Provide the (X, Y) coordinate of the cell's center where the given text is located.  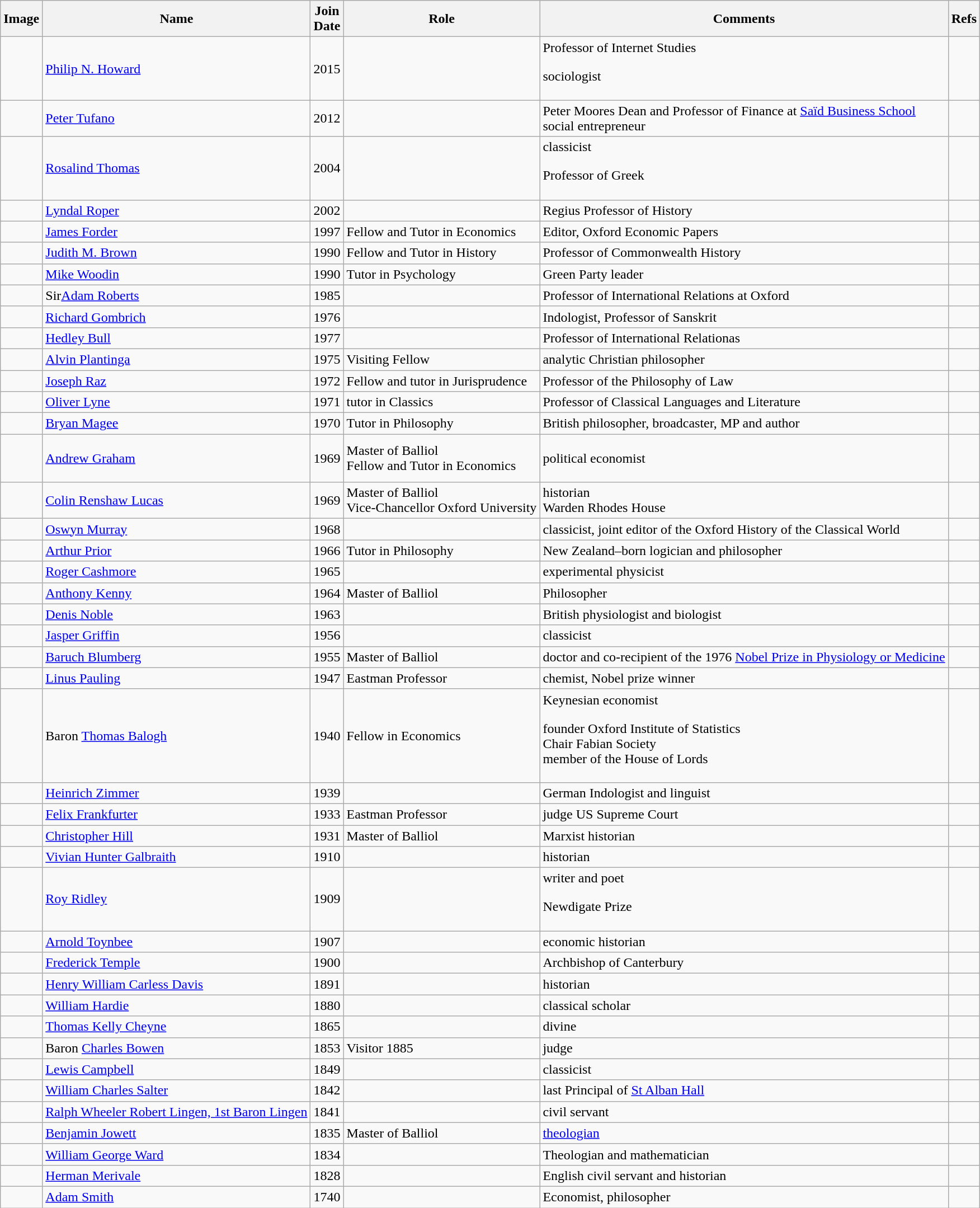
Arnold Toynbee (177, 942)
Tutor in Psychology (442, 274)
Herman Merivale (177, 1176)
Professor of International Relations at Oxford (744, 295)
Role (442, 19)
Christopher Hill (177, 835)
Visiting Fellow (442, 359)
Bryan Magee (177, 424)
SirAdam Roberts (177, 295)
Fellow and Tutor in Economics (442, 232)
Professor of the Philosophy of Law (744, 381)
Editor, Oxford Economic Papers (744, 232)
Linus Pauling (177, 678)
Professor of International Relationas (744, 338)
German Indologist and linguist (744, 793)
writer and poetNewdigate Prize (744, 900)
1849 (327, 1069)
Professor of Commonwealth History (744, 253)
Peter Moores Dean and Professor of Finance at Saïd Business Schoolsocial entrepreneur (744, 119)
Professor of Internet Studiessociologist (744, 68)
2004 (327, 168)
1931 (327, 835)
Denis Noble (177, 614)
classical scholar (744, 1005)
classicistProfessor of Greek (744, 168)
1965 (327, 572)
1971 (327, 402)
2002 (327, 210)
Fellow and Tutor in History (442, 253)
Green Party leader (744, 274)
Thomas Kelly Cheyne (177, 1027)
classicist, joint editor of the Oxford History of the Classical World (744, 529)
1956 (327, 636)
Philip N. Howard (177, 68)
William Hardie (177, 1005)
1966 (327, 551)
JoinDate (327, 19)
1834 (327, 1154)
Visitor 1885 (442, 1048)
British philosopher, broadcaster, MP and author (744, 424)
last Principal of St Alban Hall (744, 1091)
1907 (327, 942)
2015 (327, 68)
Professor of Classical Languages and Literature (744, 402)
Lyndal Roper (177, 210)
historian Warden Rhodes House (744, 500)
Peter Tufano (177, 119)
Rosalind Thomas (177, 168)
1972 (327, 381)
Archbishop of Canterbury (744, 963)
James Forder (177, 232)
Lewis Campbell (177, 1069)
Indologist, Professor of Sanskrit (744, 317)
William Charles Salter (177, 1091)
1963 (327, 614)
theologian (744, 1133)
Keynesian economistfounder Oxford Institute of StatisticsChair Fabian Society member of the House of Lords (744, 735)
2012 (327, 119)
1947 (327, 678)
Economist, philosopher (744, 1197)
Refs (964, 19)
Jasper Griffin (177, 636)
1842 (327, 1091)
Roger Cashmore (177, 572)
New Zealand–born logician and philosopher (744, 551)
Roy Ridley (177, 900)
1910 (327, 857)
Andrew Graham (177, 458)
Regius Professor of History (744, 210)
Arthur Prior (177, 551)
Master of BalliolFellow and Tutor in Economics (442, 458)
chemist, Nobel prize winner (744, 678)
Hedley Bull (177, 338)
Vivian Hunter Galbraith (177, 857)
1940 (327, 735)
1835 (327, 1133)
1740 (327, 1197)
1909 (327, 900)
Joseph Raz (177, 381)
1939 (327, 793)
Marxist historian (744, 835)
analytic Christian philosopher (744, 359)
doctor and co-recipient of the 1976 Nobel Prize in Physiology or Medicine (744, 657)
British physiologist and biologist (744, 614)
Fellow in Economics (442, 735)
Alvin Plantinga (177, 359)
Comments (744, 19)
Oswyn Murray (177, 529)
1975 (327, 359)
Theologian and mathematician (744, 1154)
1964 (327, 593)
William George Ward (177, 1154)
1853 (327, 1048)
1891 (327, 984)
divine (744, 1027)
Heinrich Zimmer (177, 793)
Name (177, 19)
Baron Charles Bowen (177, 1048)
civil servant (744, 1112)
Judith M. Brown (177, 253)
1900 (327, 963)
Adam Smith (177, 1197)
tutor in Classics (442, 402)
political economist (744, 458)
Richard Gombrich (177, 317)
1977 (327, 338)
Benjamin Jowett (177, 1133)
1865 (327, 1027)
1985 (327, 295)
Felix Frankfurter (177, 814)
1955 (327, 657)
Colin Renshaw Lucas (177, 500)
Baron Thomas Balogh (177, 735)
experimental physicist (744, 572)
Anthony Kenny (177, 593)
1880 (327, 1005)
1997 (327, 232)
Master of Balliol Vice-Chancellor Oxford University (442, 500)
judge (744, 1048)
Ralph Wheeler Robert Lingen, 1st Baron Lingen (177, 1112)
1976 (327, 317)
Philosopher (744, 593)
1970 (327, 424)
1828 (327, 1176)
English civil servant and historian (744, 1176)
judge US Supreme Court (744, 814)
Baruch Blumberg (177, 657)
Oliver Lyne (177, 402)
Image (21, 19)
Fellow and tutor in Jurisprudence (442, 381)
1841 (327, 1112)
1933 (327, 814)
economic historian (744, 942)
1968 (327, 529)
Henry William Carless Davis (177, 984)
Mike Woodin (177, 274)
Frederick Temple (177, 963)
